Return the [x, y] coordinate for the center point of the cell that contains the specified text.  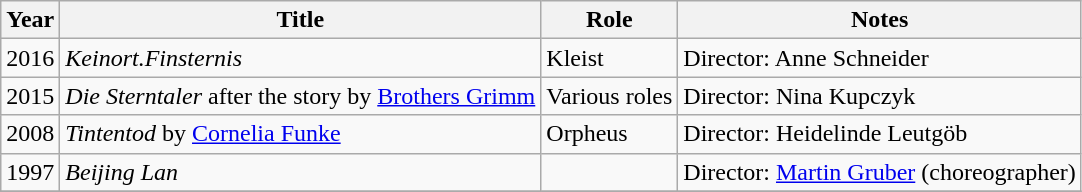
2016 [30, 58]
Director: Martin Gruber (choreographer) [880, 172]
Tintentod by Cornelia Funke [300, 134]
Director: Anne Schneider [880, 58]
2015 [30, 96]
Die Sterntaler after the story by Brothers Grimm [300, 96]
Notes [880, 20]
Director: Heidelinde Leutgöb [880, 134]
Director: Nina Kupczyk [880, 96]
Keinort.Finsternis [300, 58]
Role [610, 20]
Orpheus [610, 134]
Year [30, 20]
Kleist [610, 58]
1997 [30, 172]
2008 [30, 134]
Beijing Lan [300, 172]
Various roles [610, 96]
Title [300, 20]
